Detect which cell encompasses the target text, then output its (X, Y) center coordinate. 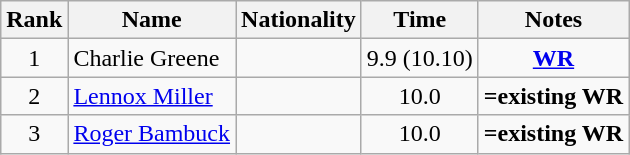
Time (420, 20)
2 (34, 96)
1 (34, 58)
Charlie Greene (152, 58)
9.9 (10.10) (420, 58)
3 (34, 134)
Nationality (299, 20)
Notes (553, 20)
Lennox Miller (152, 96)
Rank (34, 20)
Name (152, 20)
WR (553, 58)
Roger Bambuck (152, 134)
